For the text-containing cell, return its midpoint in [x, y] coordinate format. 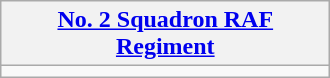
No. 2 Squadron RAF Regiment [166, 34]
